Provide the (X, Y) coordinate of the cell's center where the given text is located.  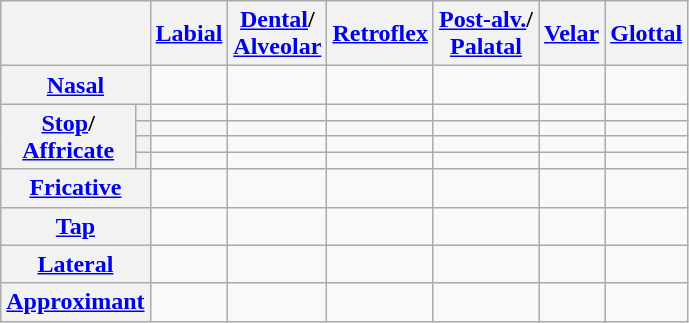
Tap (76, 226)
Retroflex (380, 34)
Post-alv./Palatal (486, 34)
Stop/Affricate (68, 136)
Dental/Alveolar (278, 34)
Glottal (646, 34)
Approximant (76, 302)
Labial (189, 34)
Lateral (76, 264)
Fricative (76, 188)
Nasal (76, 85)
Velar (572, 34)
